Identify which cell holds the provided text, then report its [x, y] central coordinate. 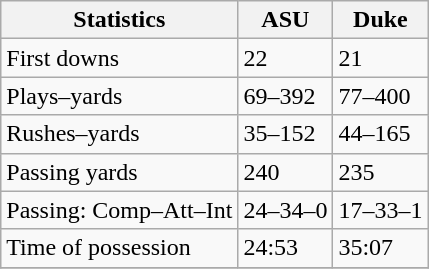
22 [286, 58]
Passing yards [120, 172]
24:53 [286, 248]
Passing: Comp–Att–Int [120, 210]
Plays–yards [120, 96]
35:07 [380, 248]
ASU [286, 20]
Time of possession [120, 248]
69–392 [286, 96]
17–33–1 [380, 210]
35–152 [286, 134]
235 [380, 172]
24–34–0 [286, 210]
Duke [380, 20]
44–165 [380, 134]
Statistics [120, 20]
21 [380, 58]
77–400 [380, 96]
First downs [120, 58]
240 [286, 172]
Rushes–yards [120, 134]
